Pinpoint the cell where the given text exists, returning its (X, Y) midpoint coordinate. 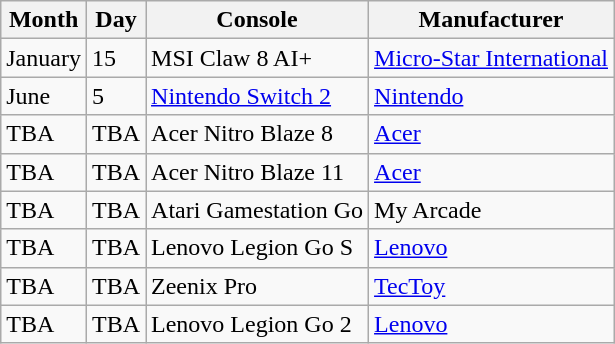
My Arcade (492, 210)
Lenovo Legion Go S (258, 248)
June (44, 96)
15 (116, 58)
TecToy (492, 286)
Nintendo Switch 2 (258, 96)
Acer Nitro Blaze 8 (258, 134)
MSI Claw 8 AI+ (258, 58)
Nintendo (492, 96)
January (44, 58)
Micro-Star International (492, 58)
Atari Gamestation Go (258, 210)
Day (116, 20)
Console (258, 20)
Acer Nitro Blaze 11 (258, 172)
5 (116, 96)
Lenovo Legion Go 2 (258, 324)
Zeenix Pro (258, 286)
Month (44, 20)
Manufacturer (492, 20)
